Return the (X, Y) coordinate for the center point of the cell that contains the specified text.  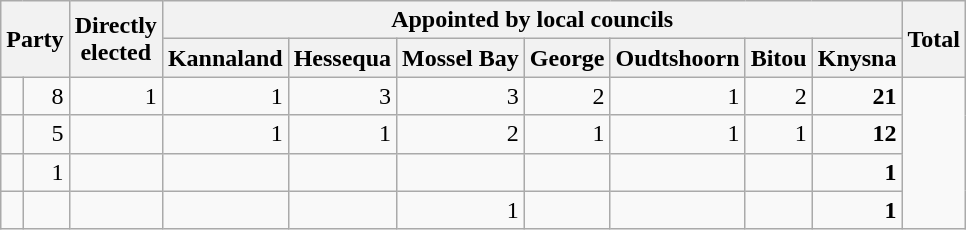
8 (46, 96)
Hessequa (342, 58)
5 (46, 134)
21 (857, 96)
George (567, 58)
Mossel Bay (461, 58)
Knysna (857, 58)
12 (857, 134)
Directlyelected (116, 39)
Total (934, 39)
Kannaland (225, 58)
Oudtshoorn (678, 58)
Appointed by local councils (532, 20)
Bitou (778, 58)
Party (35, 39)
